Detect which cell encompasses the target text, then output its (x, y) center coordinate. 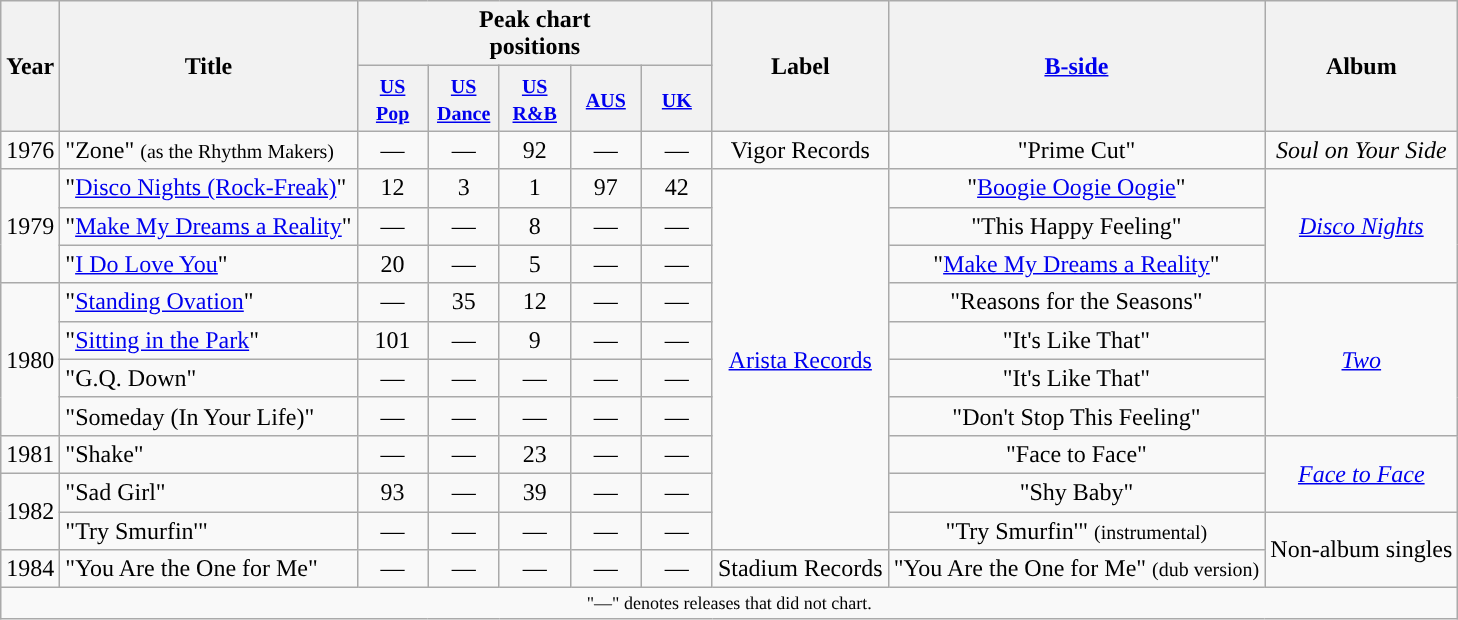
Non-album singles (1362, 550)
"Try Smurfin'" (instrumental) (1076, 531)
1984 (30, 569)
"Face to Face" (1076, 454)
Peak chartpositions (534, 34)
1979 (30, 226)
"You Are the One for Me" (208, 569)
"You Are the One for Me" (dub version) (1076, 569)
"Try Smurfin'" (208, 531)
"Sitting in the Park" (208, 340)
93 (392, 492)
9 (534, 340)
Arista Records (800, 360)
"—" denotes releases that did not chart. (730, 604)
97 (606, 188)
42 (676, 188)
39 (534, 492)
Vigor Records (800, 150)
92 (534, 150)
Album (1362, 66)
"Boogie Oogie Oogie" (1076, 188)
8 (534, 226)
Soul on Your Side (1362, 150)
"Prime Cut" (1076, 150)
Two (1362, 359)
1980 (30, 359)
"Someday (In Your Life)" (208, 416)
"Shake" (208, 454)
US Pop (392, 98)
1976 (30, 150)
1 (534, 188)
Label (800, 66)
"Standing Ovation" (208, 302)
Title (208, 66)
UK (676, 98)
1982 (30, 511)
"Shy Baby" (1076, 492)
"Disco Nights (Rock-Freak)" (208, 188)
US R&B (534, 98)
20 (392, 264)
AUS (606, 98)
"I Do Love You" (208, 264)
"This Happy Feeling" (1076, 226)
Year (30, 66)
3 (464, 188)
Stadium Records (800, 569)
"Sad Girl" (208, 492)
35 (464, 302)
5 (534, 264)
"Zone" (as the Rhythm Makers) (208, 150)
US Dance (464, 98)
"Reasons for the Seasons" (1076, 302)
1981 (30, 454)
101 (392, 340)
Disco Nights (1362, 226)
B-side (1076, 66)
"G.Q. Down" (208, 378)
23 (534, 454)
Face to Face (1362, 473)
"Don't Stop This Feeling" (1076, 416)
